Identify which cell holds the provided text, then report its [X, Y] central coordinate. 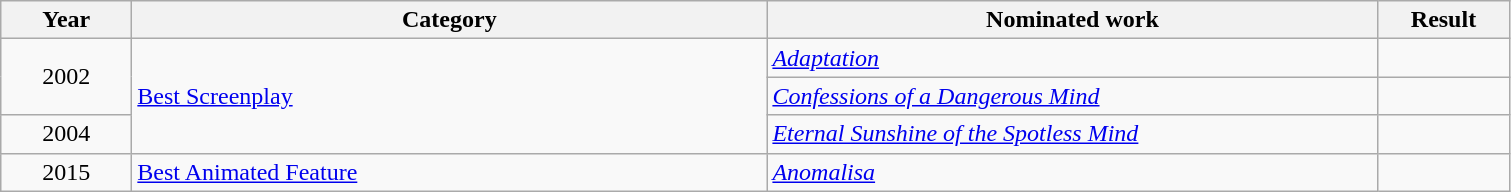
2015 [66, 172]
Best Screenplay [450, 96]
Adaptation [1072, 58]
Eternal Sunshine of the Spotless Mind [1072, 134]
Nominated work [1072, 20]
2004 [66, 134]
Category [450, 20]
Result [1444, 20]
Anomalisa [1072, 172]
Year [66, 20]
2002 [66, 77]
Confessions of a Dangerous Mind [1072, 96]
Best Animated Feature [450, 172]
